From the cell containing the given text, extract its center point as [x, y] coordinate. 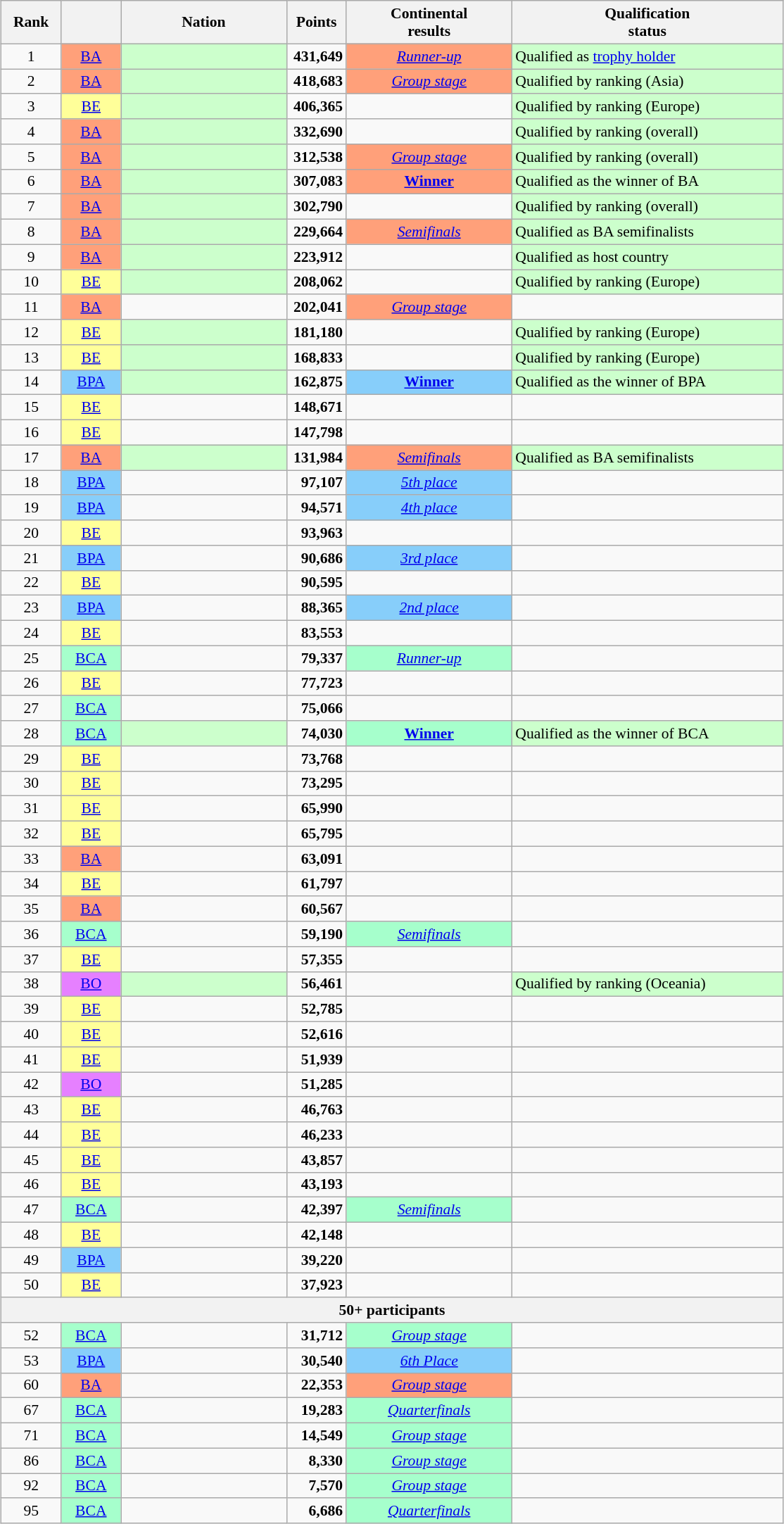
42 [31, 1084]
52,785 [317, 1009]
92 [31, 1485]
4th place [429, 508]
63,091 [317, 859]
28 [31, 733]
16 [31, 432]
147,798 [317, 432]
39,220 [317, 1260]
86 [31, 1461]
1 [31, 56]
13 [31, 357]
14 [31, 382]
Qualified by ranking (Oceania) [647, 984]
93,963 [317, 533]
90,595 [317, 583]
47 [31, 1210]
3 [31, 106]
52 [31, 1335]
42,397 [317, 1210]
50 [31, 1285]
332,690 [317, 132]
21 [31, 558]
23 [31, 608]
35 [31, 909]
6th Place [429, 1360]
2 [31, 82]
11 [31, 307]
131,984 [317, 458]
97,107 [317, 483]
5 [31, 156]
7,570 [317, 1485]
67 [31, 1411]
95 [31, 1511]
24 [31, 633]
33 [31, 859]
48 [31, 1235]
88,365 [317, 608]
45 [31, 1159]
202,041 [317, 307]
Qualified as the winner of BPA [647, 382]
30,540 [317, 1360]
32 [31, 833]
302,790 [317, 207]
60 [31, 1385]
22,353 [317, 1385]
65,795 [317, 833]
Qualified as trophy holder [647, 56]
26 [31, 683]
71 [31, 1435]
57,355 [317, 959]
8 [31, 232]
31 [31, 809]
6,686 [317, 1511]
19,283 [317, 1411]
61,797 [317, 884]
Qualified as the winner of BCA [647, 733]
148,671 [317, 408]
2nd place [429, 608]
12 [31, 332]
46 [31, 1185]
15 [31, 408]
Points [317, 23]
43,193 [317, 1185]
20 [31, 533]
Rank [31, 23]
18 [31, 483]
52,616 [317, 1034]
59,190 [317, 934]
50+ participants [393, 1310]
53 [31, 1360]
Qualificationstatus [647, 23]
25 [31, 658]
37 [31, 959]
40 [31, 1034]
17 [31, 458]
168,833 [317, 357]
44 [31, 1135]
4 [31, 132]
312,538 [317, 156]
43 [31, 1109]
8,330 [317, 1461]
3rd place [429, 558]
43,857 [317, 1159]
42,148 [317, 1235]
56,461 [317, 984]
73,295 [317, 783]
65,990 [317, 809]
27 [31, 708]
73,768 [317, 758]
90,686 [317, 558]
14,549 [317, 1435]
7 [31, 207]
5th place [429, 483]
29 [31, 758]
38 [31, 984]
10 [31, 282]
49 [31, 1260]
37,923 [317, 1285]
46,763 [317, 1109]
79,337 [317, 658]
Nation [204, 23]
46,233 [317, 1135]
51,285 [317, 1084]
208,062 [317, 282]
74,030 [317, 733]
Qualified by ranking (Asia) [647, 82]
83,553 [317, 633]
22 [31, 583]
418,683 [317, 82]
19 [31, 508]
60,567 [317, 909]
39 [31, 1009]
34 [31, 884]
162,875 [317, 382]
Continentalresults [429, 23]
Qualified as the winner of BA [647, 182]
431,649 [317, 56]
Qualified as host country [647, 257]
181,180 [317, 332]
406,365 [317, 106]
229,664 [317, 232]
31,712 [317, 1335]
51,939 [317, 1059]
223,912 [317, 257]
6 [31, 182]
9 [31, 257]
30 [31, 783]
307,083 [317, 182]
77,723 [317, 683]
41 [31, 1059]
75,066 [317, 708]
94,571 [317, 508]
36 [31, 934]
